Provide the (x, y) coordinate of the cell's center where the given text is located.  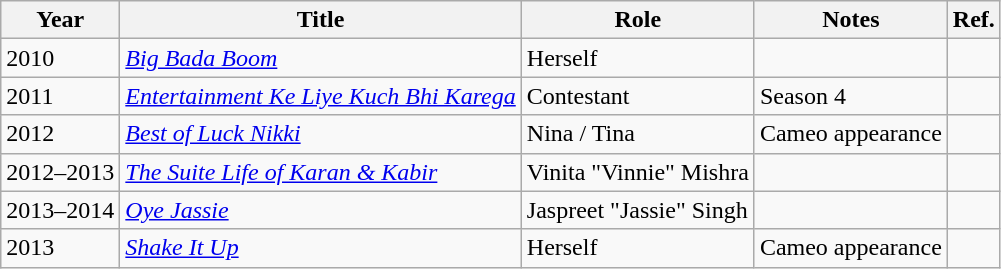
Season 4 (850, 96)
Vinita "Vinnie" Mishra (638, 172)
Best of Luck Nikki (320, 134)
2012–2013 (60, 172)
2011 (60, 96)
2010 (60, 58)
2013 (60, 248)
Oye Jassie (320, 210)
2012 (60, 134)
Year (60, 20)
The Suite Life of Karan & Kabir (320, 172)
2013–2014 (60, 210)
Ref. (974, 20)
Role (638, 20)
Notes (850, 20)
Jaspreet "Jassie" Singh (638, 210)
Entertainment Ke Liye Kuch Bhi Karega (320, 96)
Contestant (638, 96)
Shake It Up (320, 248)
Big Bada Boom (320, 58)
Title (320, 20)
Nina / Tina (638, 134)
